Determine the [X, Y] coordinate at the center of the cell enclosing the given text.  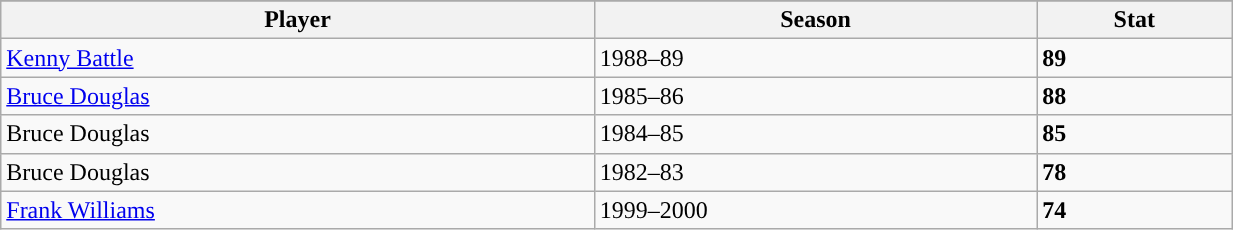
1984–85 [816, 134]
Frank Williams [298, 210]
Season [816, 20]
78 [1134, 172]
Player [298, 20]
1982–83 [816, 172]
88 [1134, 96]
1985–86 [816, 96]
Stat [1134, 20]
1999–2000 [816, 210]
89 [1134, 58]
1988–89 [816, 58]
Kenny Battle [298, 58]
74 [1134, 210]
85 [1134, 134]
